Return the [x, y] coordinate for the center point of the cell that contains the specified text.  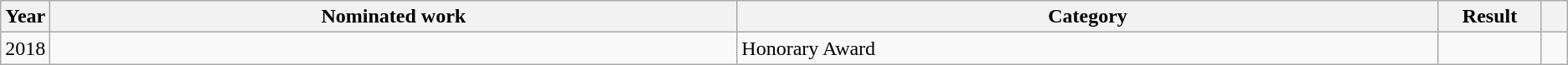
Result [1489, 17]
Year [25, 17]
2018 [25, 48]
Category [1087, 17]
Nominated work [394, 17]
Honorary Award [1087, 48]
